Capture the cell that displays the provided text and extract its (X, Y) central coordinate. 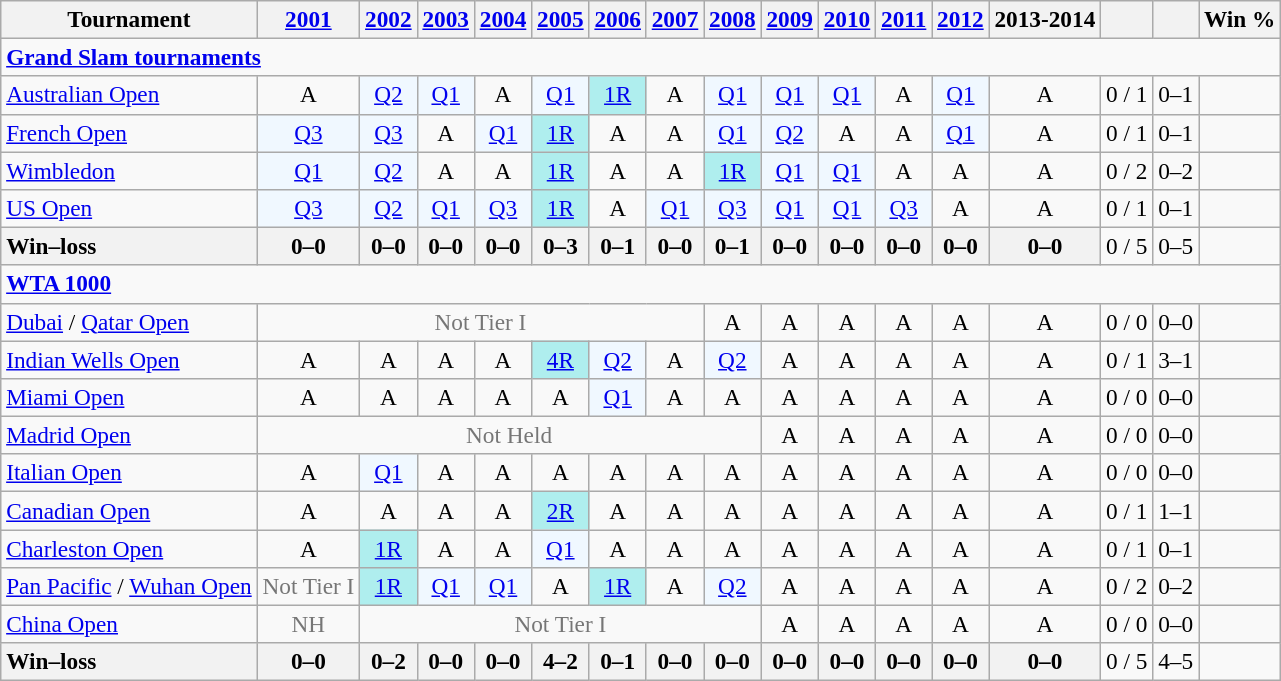
4–5 (1176, 662)
Italian Open (129, 473)
China Open (129, 624)
2011 (904, 19)
Dubai / Qatar Open (129, 322)
Pan Pacific / Wuhan Open (129, 586)
2006 (618, 19)
0–5 (1176, 246)
Wimbledon (129, 170)
Win % (1240, 19)
2001 (308, 19)
2002 (388, 19)
Australian Open (129, 95)
Tournament (129, 19)
Indian Wells Open (129, 359)
2005 (560, 19)
WTA 1000 (641, 284)
NH (308, 624)
2007 (674, 19)
1–1 (1176, 510)
2012 (960, 19)
2010 (846, 19)
French Open (129, 133)
2013-2014 (1045, 19)
2009 (790, 19)
Grand Slam tournaments (641, 57)
2R (560, 510)
2003 (446, 19)
4R (560, 359)
Madrid Open (129, 435)
2004 (502, 19)
Miami Open (129, 397)
3–1 (1176, 359)
Charleston Open (129, 548)
4–2 (560, 662)
Not Held (509, 435)
Canadian Open (129, 510)
US Open (129, 208)
2008 (732, 19)
0–3 (560, 246)
